For the text-containing cell, return its midpoint in [x, y] coordinate format. 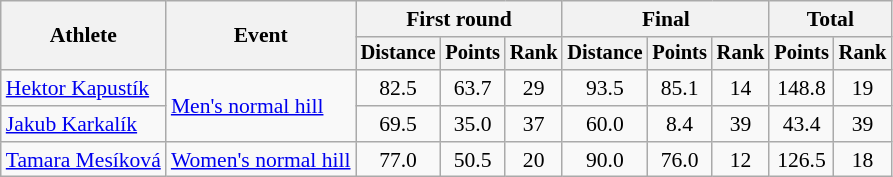
Total [830, 19]
35.0 [472, 124]
Jakub Karkalík [84, 124]
43.4 [801, 124]
85.1 [679, 88]
148.8 [801, 88]
69.5 [398, 124]
19 [863, 88]
82.5 [398, 88]
14 [741, 88]
93.5 [604, 88]
Men's normal hill [261, 106]
60.0 [604, 124]
Hektor Kapustík [84, 88]
29 [534, 88]
Athlete [84, 36]
37 [534, 124]
Final [666, 19]
Event [261, 36]
8.4 [679, 124]
First round [460, 19]
63.7 [472, 88]
